For the text-containing cell, return its midpoint in [x, y] coordinate format. 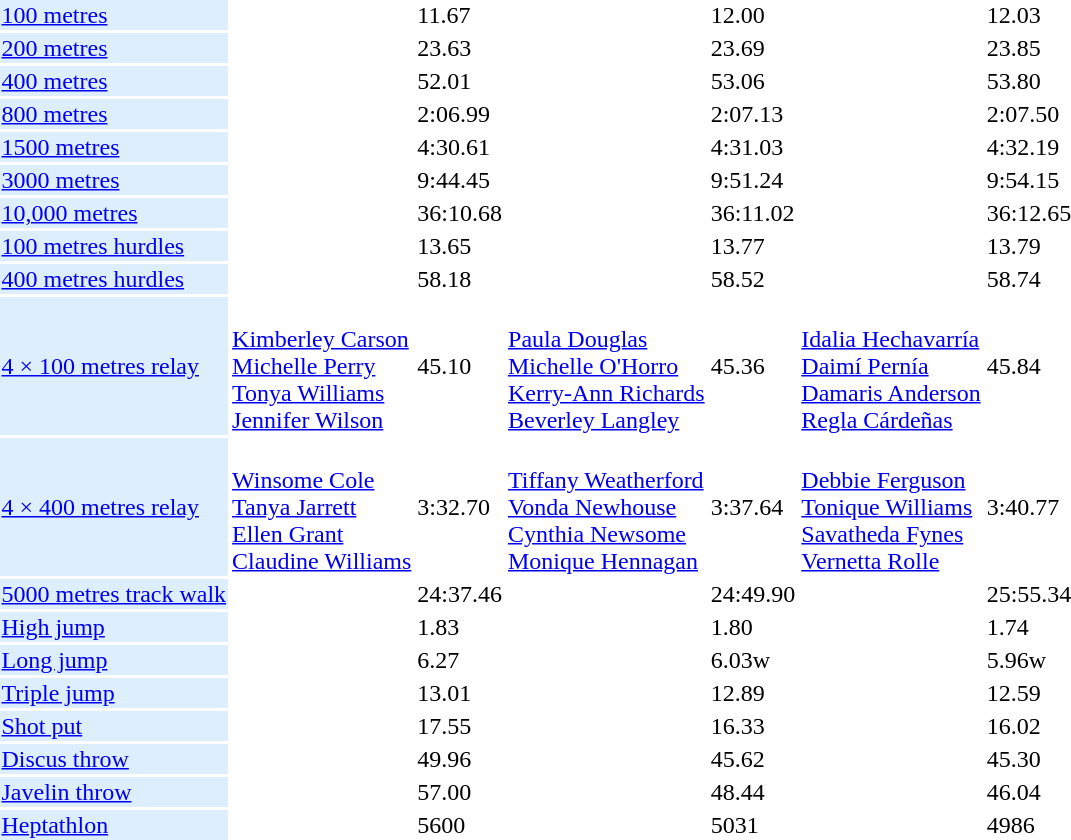
12.89 [753, 693]
Winsome ColeTanya JarrettEllen GrantClaudine Williams [322, 507]
400 metres [114, 81]
3:37.64 [753, 507]
58.52 [753, 279]
4:30.61 [460, 147]
57.00 [460, 792]
4 × 400 metres relay [114, 507]
45.36 [753, 366]
3:32.70 [460, 507]
Triple jump [114, 693]
36:11.02 [753, 213]
5600 [460, 825]
49.96 [460, 759]
45.62 [753, 759]
58.18 [460, 279]
6.27 [460, 660]
800 metres [114, 114]
24:49.90 [753, 594]
Long jump [114, 660]
2:06.99 [460, 114]
5031 [753, 825]
11.67 [460, 15]
1500 metres [114, 147]
9:44.45 [460, 180]
16.33 [753, 726]
23.69 [753, 48]
36:10.68 [460, 213]
48.44 [753, 792]
Idalia HechavarríaDaimí PerníaDamaris AndersonRegla Cárdeñas [891, 366]
9:51.24 [753, 180]
Heptathlon [114, 825]
1.83 [460, 627]
13.01 [460, 693]
3000 metres [114, 180]
400 metres hurdles [114, 279]
Paula DouglasMichelle O'HorroKerry-Ann RichardsBeverley Langley [607, 366]
6.03w [753, 660]
1.80 [753, 627]
17.55 [460, 726]
53.06 [753, 81]
Javelin throw [114, 792]
13.77 [753, 246]
52.01 [460, 81]
5000 metres track walk [114, 594]
10,000 metres [114, 213]
Tiffany WeatherfordVonda NewhouseCynthia NewsomeMonique Hennagan [607, 507]
4 × 100 metres relay [114, 366]
Shot put [114, 726]
100 metres hurdles [114, 246]
100 metres [114, 15]
12.00 [753, 15]
45.10 [460, 366]
2:07.13 [753, 114]
23.63 [460, 48]
4:31.03 [753, 147]
Discus throw [114, 759]
24:37.46 [460, 594]
High jump [114, 627]
Debbie FergusonTonique WilliamsSavatheda FynesVernetta Rolle [891, 507]
13.65 [460, 246]
Kimberley CarsonMichelle PerryTonya WilliamsJennifer Wilson [322, 366]
200 metres [114, 48]
